Return the (X, Y) coordinate for the center point of the cell that contains the specified text.  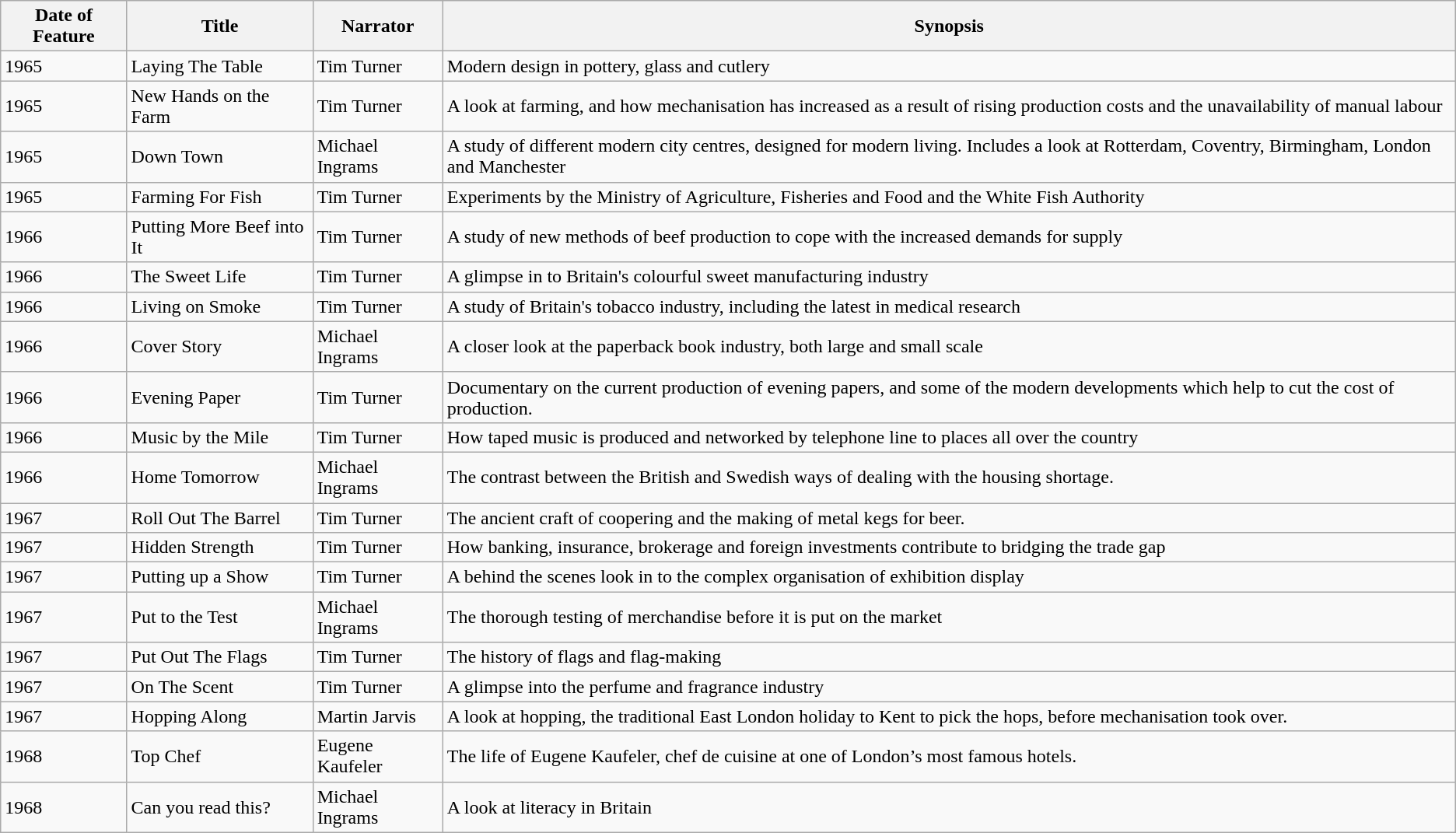
Synopsis (949, 26)
How taped music is produced and networked by telephone line to places all over the country (949, 437)
Narrator (378, 26)
Modern design in pottery, glass and cutlery (949, 66)
Cover Story (219, 347)
Farming For Fish (219, 197)
A look at literacy in Britain (949, 807)
Down Town (219, 157)
Hopping Along (219, 716)
Can you read this? (219, 807)
The contrast between the British and Swedish ways of dealing with the housing shortage. (949, 478)
The history of flags and flag-making (949, 657)
A glimpse in to Britain's colourful sweet manufacturing industry (949, 277)
Laying The Table (219, 66)
Documentary on the current production of evening papers, and some of the modern developments which help to cut the cost of production. (949, 397)
How banking, insurance, brokerage and foreign investments contribute to bridging the trade gap (949, 548)
Title (219, 26)
Living on Smoke (219, 306)
A closer look at the paperback book industry, both large and small scale (949, 347)
Experiments by the Ministry of Agriculture, Fisheries and Food and the White Fish Authority (949, 197)
Music by the Mile (219, 437)
The life of Eugene Kaufeler, chef de cuisine at one of London’s most famous hotels. (949, 756)
Home Tomorrow (219, 478)
A study of different modern city centres, designed for modern living. Includes a look at Rotterdam, Coventry, Birmingham, London and Manchester (949, 157)
Put Out The Flags (219, 657)
A study of Britain's tobacco industry, including the latest in medical research (949, 306)
Hidden Strength (219, 548)
The Sweet Life (219, 277)
Putting More Beef into It (219, 236)
Eugene Kaufeler (378, 756)
Roll Out The Barrel (219, 517)
New Hands on the Farm (219, 106)
A glimpse into the perfume and fragrance industry (949, 687)
Date of Feature (64, 26)
The ancient craft of coopering and the making of metal kegs for beer. (949, 517)
The thorough testing of merchandise before it is put on the market (949, 618)
A look at hopping, the traditional East London holiday to Kent to pick the hops, before mechanisation took over. (949, 716)
Top Chef (219, 756)
On The Scent (219, 687)
A study of new methods of beef production to cope with the increased demands for supply (949, 236)
Evening Paper (219, 397)
A behind the scenes look in to the complex organisation of exhibition display (949, 577)
Put to the Test (219, 618)
A look at farming, and how mechanisation has increased as a result of rising production costs and the unavailability of manual labour (949, 106)
Martin Jarvis (378, 716)
Putting up a Show (219, 577)
